Provide the (X, Y) coordinate of the cell's center where the given text is located.  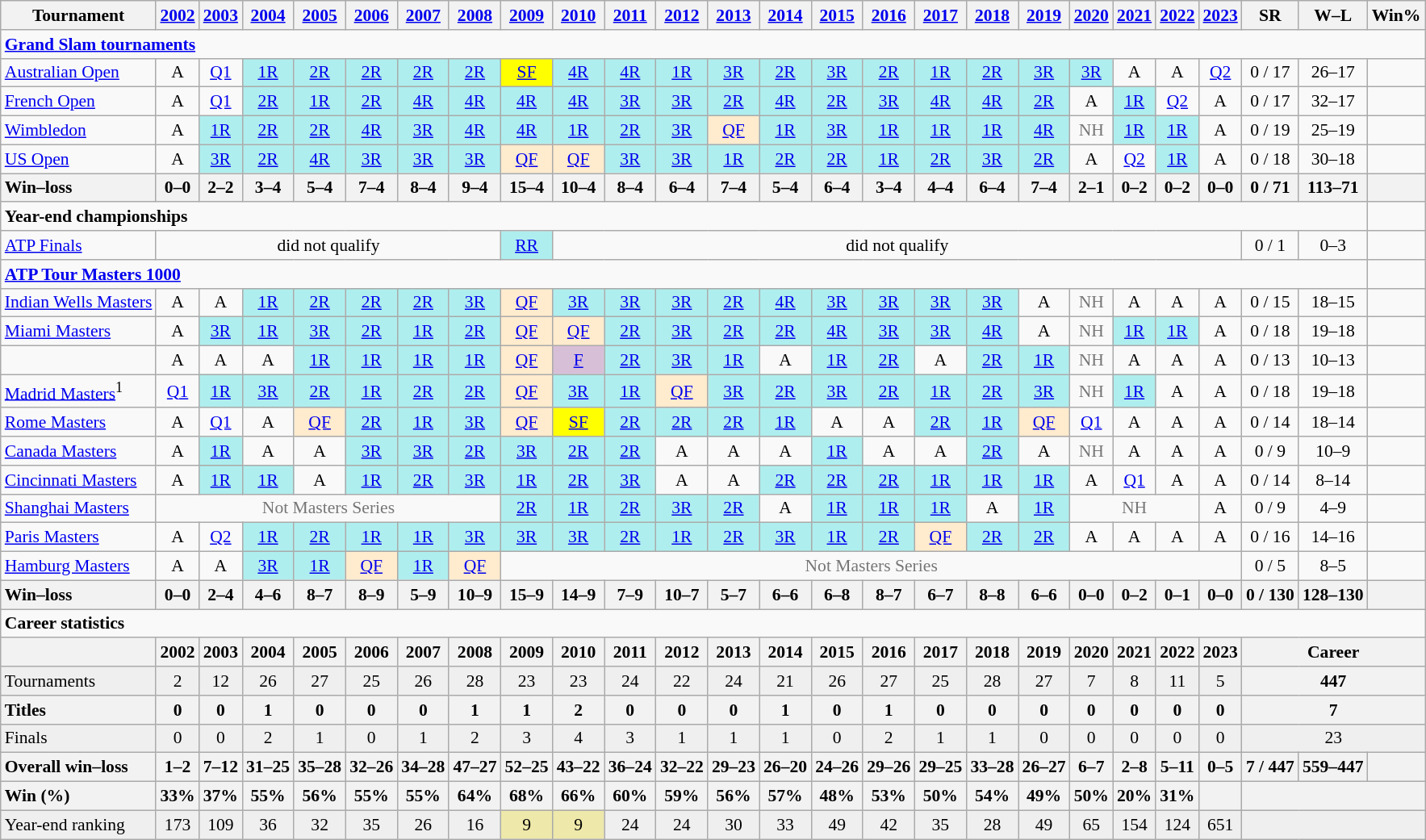
14–9 (579, 595)
49% (1044, 796)
24–26 (837, 767)
0 / 71 (1270, 188)
SR (1270, 15)
8–14 (1333, 480)
20% (1135, 796)
14–16 (1333, 537)
RR (527, 245)
Madrid Masters1 (79, 391)
2–4 (221, 595)
68% (527, 796)
7–9 (630, 595)
66% (579, 796)
0 / 13 (1270, 361)
32 (320, 825)
ATP Finals (79, 245)
15–9 (527, 595)
8–9 (371, 595)
26–20 (785, 767)
4–9 (1333, 508)
Career (1333, 653)
26–17 (1333, 73)
31–25 (268, 767)
33 (785, 825)
30 (734, 825)
Hamburg Masters (79, 566)
5 (1220, 681)
447 (1333, 681)
7–12 (221, 767)
8–8 (992, 595)
9–4 (475, 188)
Tournaments (79, 681)
ATP Tour Masters 1000 (684, 274)
8 (1135, 681)
6–8 (837, 595)
10–7 (682, 595)
French Open (79, 102)
Tournament (79, 15)
Canada Masters (79, 451)
0 / 130 (1270, 595)
15–4 (527, 188)
36–24 (630, 767)
35–28 (320, 767)
33–28 (992, 767)
US Open (79, 159)
10–4 (579, 188)
16 (475, 825)
48% (837, 796)
5–11 (1177, 767)
0 / 5 (1270, 566)
109 (221, 825)
57% (785, 796)
Career statistics (713, 624)
Wimbledon (79, 131)
0 / 1 (1270, 245)
Year-end championships (684, 217)
Win% (1396, 15)
Win (%) (79, 796)
0–1 (1177, 595)
4–4 (940, 188)
Finals (79, 738)
52–25 (527, 767)
124 (1177, 825)
128–130 (1333, 595)
32–26 (371, 767)
559–447 (1333, 767)
5–9 (423, 595)
42 (889, 825)
21 (785, 681)
2–1 (1091, 188)
60% (630, 796)
26–27 (1044, 767)
25–19 (1333, 131)
2–2 (221, 188)
10–13 (1333, 361)
34–28 (423, 767)
651 (1220, 825)
64% (475, 796)
36 (268, 825)
32–22 (682, 767)
8–5 (1333, 566)
18–15 (1333, 303)
4 (579, 738)
154 (1135, 825)
54% (992, 796)
0 / 19 (1270, 131)
30–18 (1333, 159)
29–26 (889, 767)
Year-end ranking (79, 825)
32–17 (1333, 102)
113–71 (1333, 188)
173 (178, 825)
31% (1177, 796)
11 (1177, 681)
33% (178, 796)
53% (889, 796)
4–6 (268, 595)
59% (682, 796)
Paris Masters (79, 537)
22 (682, 681)
Cincinnati Masters (79, 480)
Rome Masters (79, 423)
1–2 (178, 767)
0–5 (1220, 767)
43–22 (579, 767)
Miami Masters (79, 332)
12 (221, 681)
Shanghai Masters (79, 508)
65 (1091, 825)
Titles (79, 710)
0–3 (1333, 245)
W–L (1333, 15)
29–25 (940, 767)
F (579, 361)
Overall win–loss (79, 767)
Australian Open (79, 73)
47–27 (475, 767)
29–23 (734, 767)
0 / 15 (1270, 303)
Indian Wells Masters (79, 303)
7 / 447 (1270, 767)
Grand Slam tournaments (713, 44)
37% (221, 796)
5–7 (734, 595)
18–14 (1333, 423)
0 / 16 (1270, 537)
2–8 (1135, 767)
